Determine the [X, Y] coordinate at the center of the cell enclosing the given text.  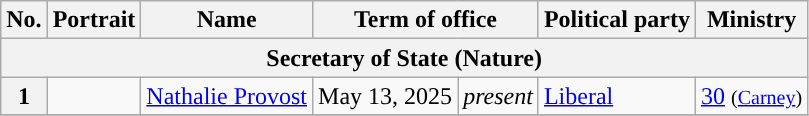
No. [24, 20]
1 [24, 96]
Term of office [426, 20]
Secretary of State (Nature) [404, 58]
Ministry [751, 20]
Name [227, 20]
Political party [616, 20]
present [498, 96]
Portrait [94, 20]
Nathalie Provost [227, 96]
30 (Carney) [751, 96]
Liberal [616, 96]
May 13, 2025 [386, 96]
